For the text-containing cell, return its midpoint in [x, y] coordinate format. 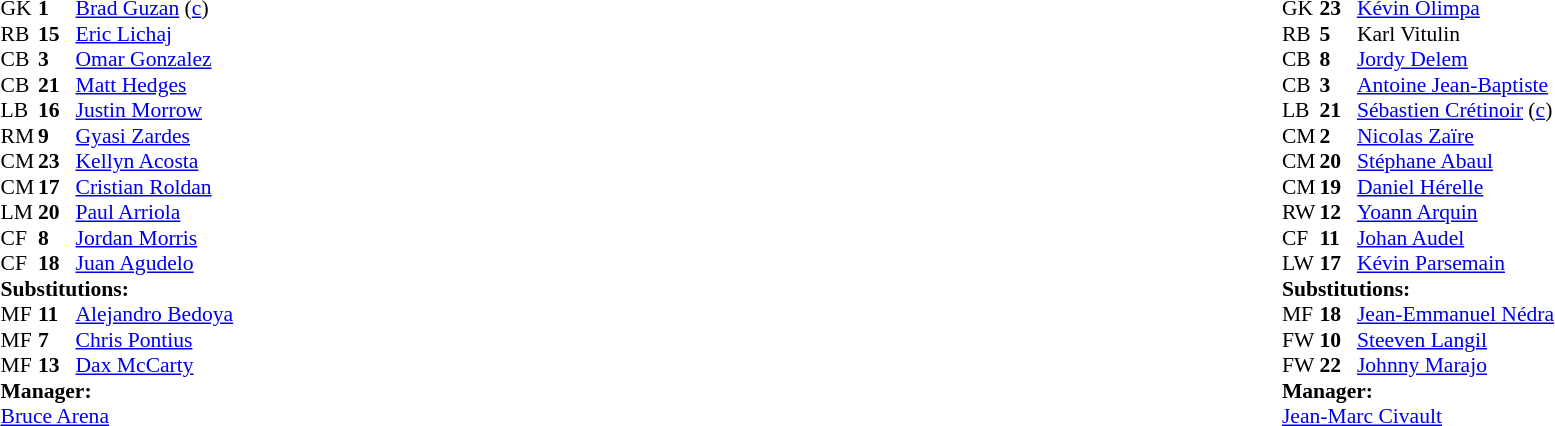
Nicolas Zaïre [1456, 136]
19 [1338, 187]
16 [57, 111]
Paul Arriola [155, 213]
23 [57, 161]
Johnny Marajo [1456, 365]
13 [57, 365]
5 [1338, 34]
Jordan Morris [155, 238]
Steeven Langil [1456, 340]
Dax McCarty [155, 365]
Omar Gonzalez [155, 59]
Eric Lichaj [155, 34]
Jordy Delem [1456, 59]
Justin Morrow [155, 111]
Yoann Arquin [1456, 213]
2 [1338, 136]
15 [57, 34]
RM [19, 136]
12 [1338, 213]
7 [57, 340]
LM [19, 213]
LW [1301, 263]
Karl Vitulin [1456, 34]
Matt Hedges [155, 85]
RW [1301, 213]
Kellyn Acosta [155, 161]
Gyasi Zardes [155, 136]
Alejandro Bedoya [155, 315]
22 [1338, 365]
Sébastien Crétinoir (c) [1456, 111]
Daniel Hérelle [1456, 187]
Antoine Jean-Baptiste [1456, 85]
9 [57, 136]
Jean-Emmanuel Nédra [1456, 315]
Juan Agudelo [155, 263]
Chris Pontius [155, 340]
Johan Audel [1456, 238]
Kévin Parsemain [1456, 263]
Stéphane Abaul [1456, 161]
10 [1338, 340]
Cristian Roldan [155, 187]
